Find where the given text appears and provide that cell's center as [X, Y] coordinate. 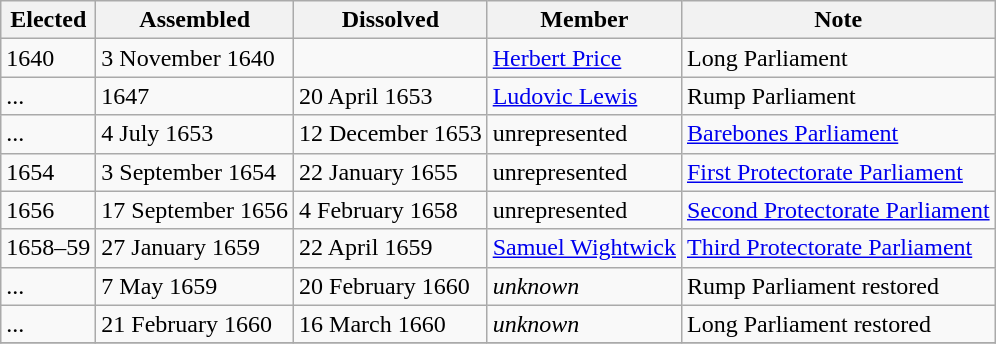
1647 [195, 96]
Barebones Parliament [838, 134]
22 April 1659 [391, 248]
20 April 1653 [391, 96]
Long Parliament [838, 58]
Second Protectorate Parliament [838, 210]
1640 [48, 58]
Rump Parliament [838, 96]
4 July 1653 [195, 134]
Third Protectorate Parliament [838, 248]
First Protectorate Parliament [838, 172]
1656 [48, 210]
1654 [48, 172]
7 May 1659 [195, 286]
1658–59 [48, 248]
17 September 1656 [195, 210]
21 February 1660 [195, 324]
Elected [48, 20]
3 September 1654 [195, 172]
3 November 1640 [195, 58]
Samuel Wightwick [584, 248]
Assembled [195, 20]
16 March 1660 [391, 324]
Rump Parliament restored [838, 286]
Ludovic Lewis [584, 96]
20 February 1660 [391, 286]
12 December 1653 [391, 134]
Member [584, 20]
Long Parliament restored [838, 324]
Herbert Price [584, 58]
27 January 1659 [195, 248]
22 January 1655 [391, 172]
Dissolved [391, 20]
4 February 1658 [391, 210]
Note [838, 20]
